For the text-containing cell, return its midpoint in [X, Y] coordinate format. 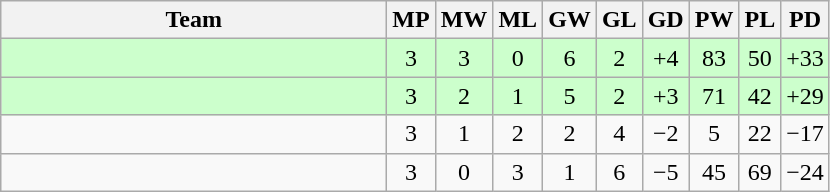
42 [760, 96]
ML [518, 20]
83 [714, 58]
−2 [666, 134]
GD [666, 20]
+29 [806, 96]
Team [194, 20]
GL [619, 20]
GW [570, 20]
69 [760, 172]
+4 [666, 58]
4 [619, 134]
45 [714, 172]
PW [714, 20]
+33 [806, 58]
−24 [806, 172]
−17 [806, 134]
MW [464, 20]
50 [760, 58]
22 [760, 134]
−5 [666, 172]
MP [411, 20]
PL [760, 20]
PD [806, 20]
+3 [666, 96]
71 [714, 96]
